Detect which cell encompasses the target text, then output its (x, y) center coordinate. 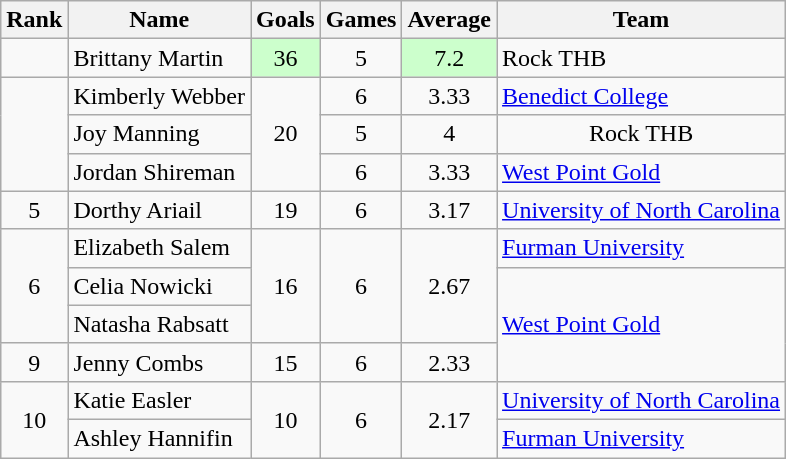
Kimberly Webber (160, 96)
Elizabeth Salem (160, 248)
Dorthy Ariail (160, 210)
2.33 (450, 362)
36 (285, 58)
20 (285, 134)
Natasha Rabsatt (160, 324)
Benedict College (642, 96)
Celia Nowicki (160, 286)
Goals (285, 20)
Ashley Hannifin (160, 438)
Rank (34, 20)
Games (361, 20)
3.17 (450, 210)
7.2 (450, 58)
Team (642, 20)
2.17 (450, 419)
15 (285, 362)
2.67 (450, 286)
16 (285, 286)
19 (285, 210)
Average (450, 20)
Jenny Combs (160, 362)
Name (160, 20)
Jordan Shireman (160, 172)
Brittany Martin (160, 58)
4 (450, 134)
9 (34, 362)
Katie Easler (160, 400)
Joy Manning (160, 134)
